Extract the [x, y] coordinate from the center of the cell holding the provided text.  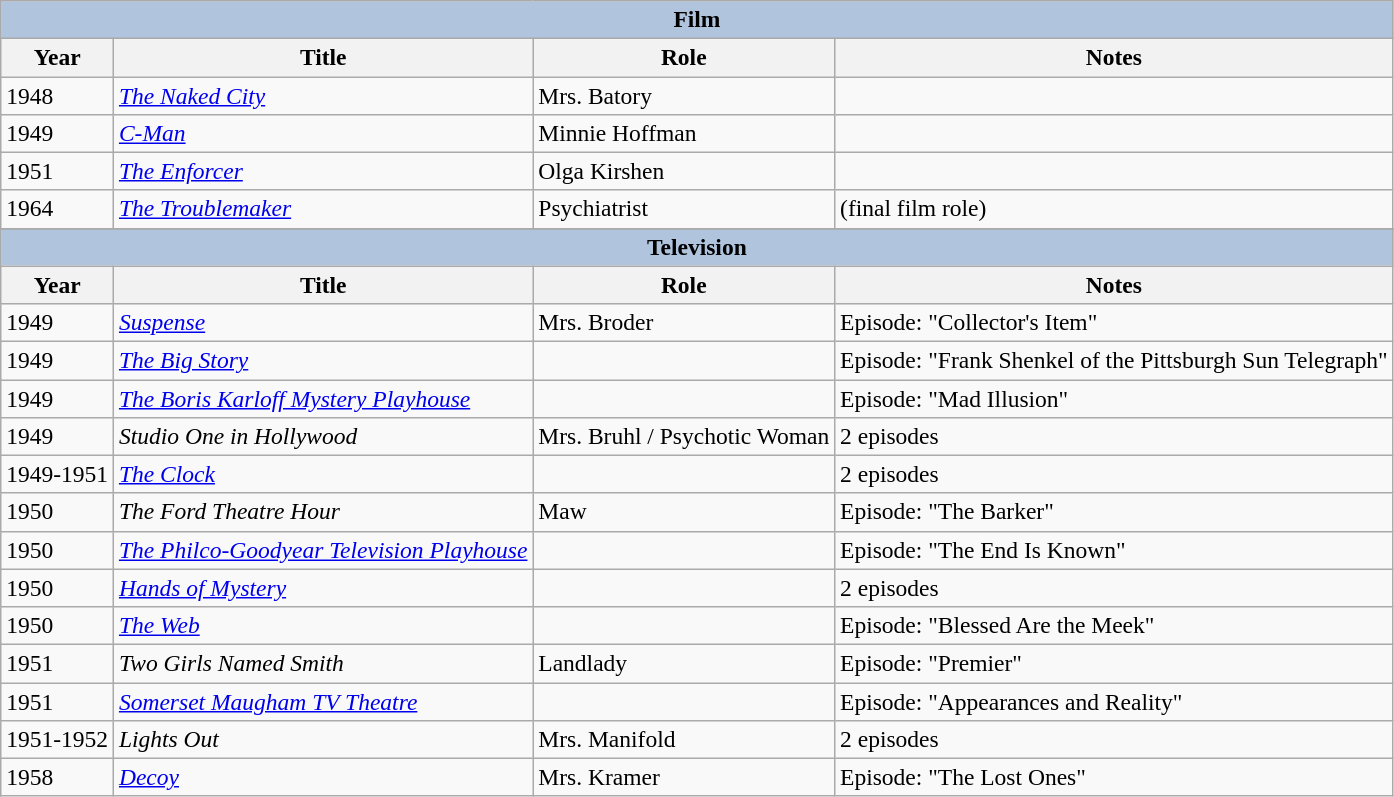
The Clock [324, 474]
The Troublemaker [324, 209]
The Philco-Goodyear Television Playhouse [324, 550]
Mrs. Kramer [684, 777]
(final film role) [1114, 209]
Lights Out [324, 739]
Television [697, 247]
The Web [324, 625]
Maw [684, 512]
Film [697, 19]
1948 [58, 95]
Mrs. Bruhl / Psychotic Woman [684, 436]
Episode: "Collector's Item" [1114, 322]
Decoy [324, 777]
Episode: "Blessed Are the Meek" [1114, 625]
Landlady [684, 663]
Minnie Hoffman [684, 133]
The Enforcer [324, 171]
Mrs. Batory [684, 95]
1951-1952 [58, 739]
Episode: "The Barker" [1114, 512]
Somerset Maugham TV Theatre [324, 701]
1958 [58, 777]
Psychiatrist [684, 209]
Episode: "Premier" [1114, 663]
1964 [58, 209]
C-Man [324, 133]
Two Girls Named Smith [324, 663]
Mrs. Manifold [684, 739]
The Naked City [324, 95]
Olga Kirshen [684, 171]
Episode: "The End Is Known" [1114, 550]
Suspense [324, 322]
Mrs. Broder [684, 322]
Episode: "The Lost Ones" [1114, 777]
Studio One in Hollywood [324, 436]
The Boris Karloff Mystery Playhouse [324, 398]
The Big Story [324, 360]
Hands of Mystery [324, 588]
Episode: "Mad Illusion" [1114, 398]
The Ford Theatre Hour [324, 512]
Episode: "Appearances and Reality" [1114, 701]
1949-1951 [58, 474]
Episode: "Frank Shenkel of the Pittsburgh Sun Telegraph" [1114, 360]
